Identify which cell holds the provided text, then report its (x, y) central coordinate. 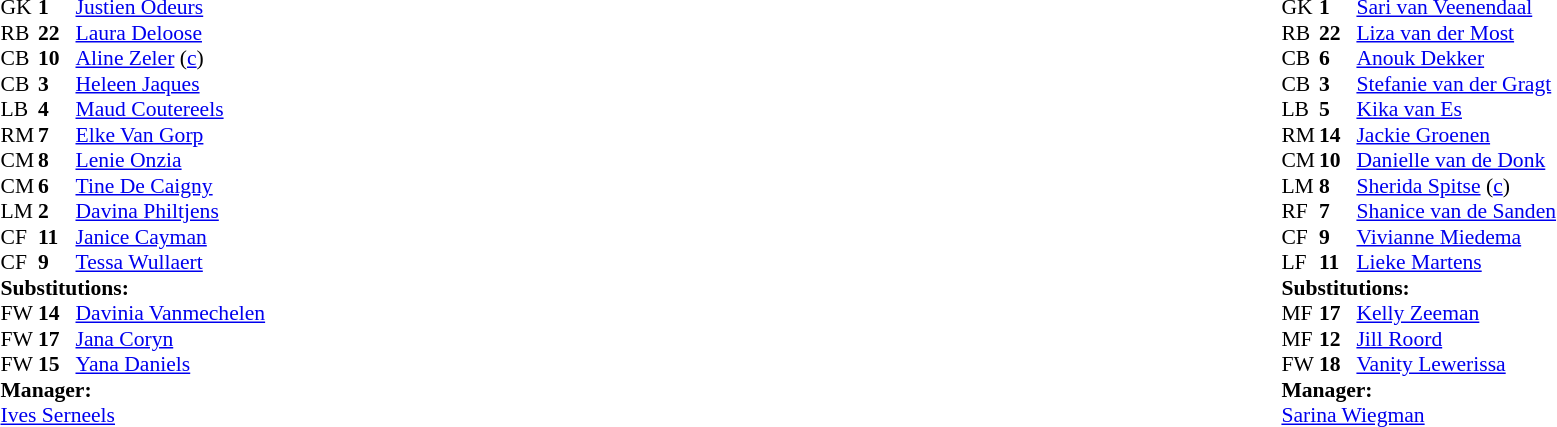
Yana Daniels (171, 365)
Sherida Spitse (c) (1456, 186)
LF (1300, 263)
5 (1338, 109)
Shanice van de Sanden (1456, 211)
Lenie Onzia (171, 161)
Laura Deloose (171, 33)
Jackie Groenen (1456, 135)
Aline Zeler (c) (171, 59)
Vanity Lewerissa (1456, 365)
Elke Van Gorp (171, 135)
Davina Philtjens (171, 211)
2 (57, 211)
Janice Cayman (171, 237)
Vivianne Miedema (1456, 237)
RF (1300, 211)
Lieke Martens (1456, 263)
4 (57, 109)
15 (57, 365)
Maud Coutereels (171, 109)
Stefanie van der Gragt (1456, 84)
Danielle van de Donk (1456, 161)
12 (1338, 339)
Davinia Vanmechelen (171, 313)
Kelly Zeeman (1456, 313)
Anouk Dekker (1456, 59)
Jill Roord (1456, 339)
Kika van Es (1456, 109)
Tine De Caigny (171, 186)
Jana Coryn (171, 339)
Heleen Jaques (171, 84)
Tessa Wullaert (171, 263)
18 (1338, 365)
Liza van der Most (1456, 33)
